Scan for the cell matching the given text and deliver its (X, Y) coordinate at center. 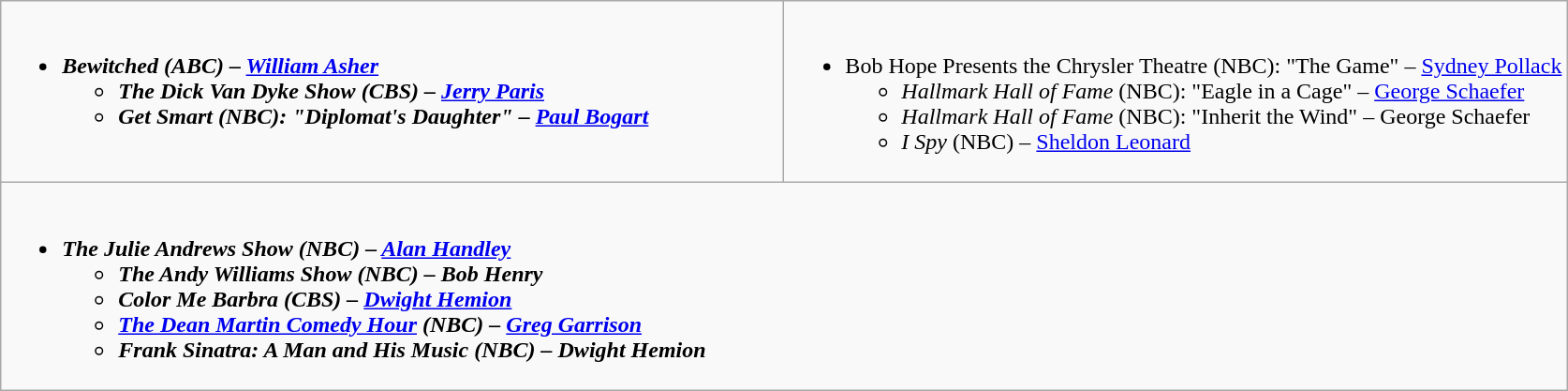
Bewitched (ABC) – William AsherThe Dick Van Dyke Show (CBS) – Jerry ParisGet Smart (NBC): "Diplomat's Daughter" – Paul Bogart (392, 92)
